Provide the [x, y] coordinate of the cell's center where the given text is located.  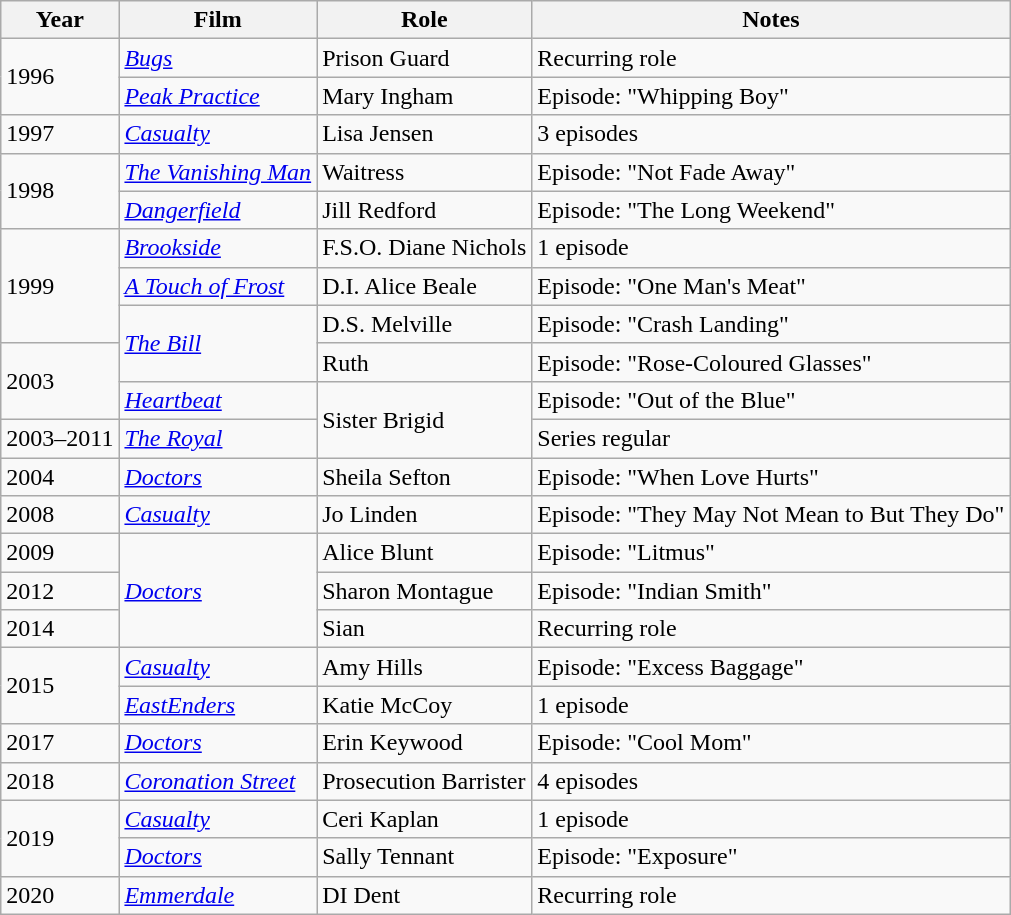
The Vanishing Man [218, 172]
2012 [60, 591]
2019 [60, 838]
Bugs [218, 58]
2003–2011 [60, 438]
Ceri Kaplan [424, 819]
4 episodes [771, 781]
A Touch of Frost [218, 286]
Episode: "One Man's Meat" [771, 286]
D.S. Melville [424, 324]
Dangerfield [218, 210]
DI Dent [424, 895]
2009 [60, 553]
2015 [60, 686]
Episode: "Cool Mom" [771, 743]
Ruth [424, 362]
Episode: "Exposure" [771, 857]
Brookside [218, 248]
Emmerdale [218, 895]
Sian [424, 629]
Mary Ingham [424, 96]
Sister Brigid [424, 419]
2018 [60, 781]
Episode: "The Long Weekend" [771, 210]
1997 [60, 134]
Sheila Sefton [424, 477]
2017 [60, 743]
2008 [60, 515]
Episode: "They May Not Mean to But They Do" [771, 515]
Episode: "Litmus" [771, 553]
Prosecution Barrister [424, 781]
Episode: "Indian Smith" [771, 591]
Episode: "Not Fade Away" [771, 172]
Episode: "Excess Baggage" [771, 667]
Episode: "Whipping Boy" [771, 96]
2020 [60, 895]
Episode: "Crash Landing" [771, 324]
Year [60, 20]
The Bill [218, 343]
D.I. Alice Beale [424, 286]
1999 [60, 286]
2004 [60, 477]
Katie McCoy [424, 705]
Sally Tennant [424, 857]
Coronation Street [218, 781]
2003 [60, 381]
Erin Keywood [424, 743]
Episode: "Rose-Coloured Glasses" [771, 362]
Episode: "Out of the Blue" [771, 400]
1998 [60, 191]
Episode: "When Love Hurts" [771, 477]
Jill Redford [424, 210]
Series regular [771, 438]
2014 [60, 629]
3 episodes [771, 134]
Film [218, 20]
Heartbeat [218, 400]
Peak Practice [218, 96]
1996 [60, 77]
Alice Blunt [424, 553]
Sharon Montague [424, 591]
Prison Guard [424, 58]
Role [424, 20]
Jo Linden [424, 515]
Waitress [424, 172]
F.S.O. Diane Nichols [424, 248]
The Royal [218, 438]
Notes [771, 20]
Lisa Jensen [424, 134]
Amy Hills [424, 667]
EastEnders [218, 705]
